Find where the given text appears and provide that cell's center as [X, Y] coordinate. 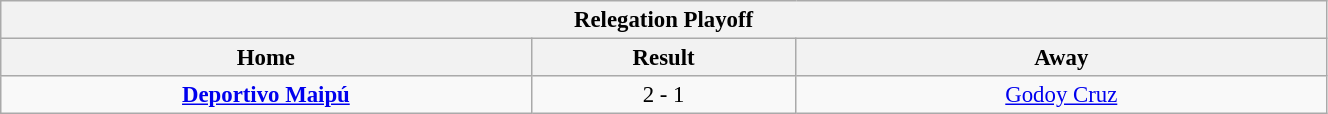
Away [1061, 58]
Relegation Playoff [664, 20]
Result [664, 58]
2 - 1 [664, 95]
Deportivo Maipú [266, 95]
Home [266, 58]
Godoy Cruz [1061, 95]
